Return [X, Y] of the center of cell containing provided text 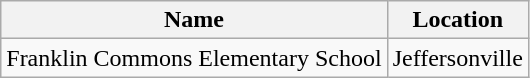
Location [458, 20]
Name [194, 20]
Jeffersonville [458, 58]
Franklin Commons Elementary School [194, 58]
